Determine the [x, y] coordinate at the center of the cell enclosing the given text.  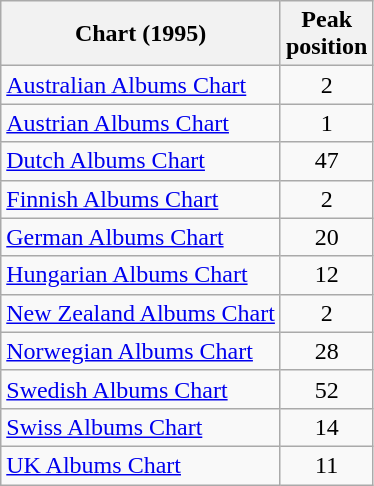
52 [326, 389]
New Zealand Albums Chart [141, 313]
20 [326, 237]
Norwegian Albums Chart [141, 351]
German Albums Chart [141, 237]
Swedish Albums Chart [141, 389]
Swiss Albums Chart [141, 427]
12 [326, 275]
Dutch Albums Chart [141, 161]
UK Albums Chart [141, 465]
Finnish Albums Chart [141, 199]
14 [326, 427]
1 [326, 123]
11 [326, 465]
Australian Albums Chart [141, 85]
47 [326, 161]
Hungarian Albums Chart [141, 275]
Austrian Albums Chart [141, 123]
28 [326, 351]
Peakposition [326, 34]
Chart (1995) [141, 34]
